Provide the (X, Y) coordinate of the cell's center where the given text is located.  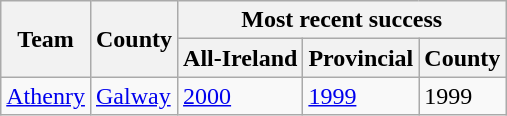
Most recent success (342, 20)
Galway (134, 96)
All-Ireland (240, 58)
2000 (240, 96)
Athenry (46, 96)
Provincial (361, 58)
Team (46, 39)
